Detect which cell encompasses the target text, then output its [X, Y] center coordinate. 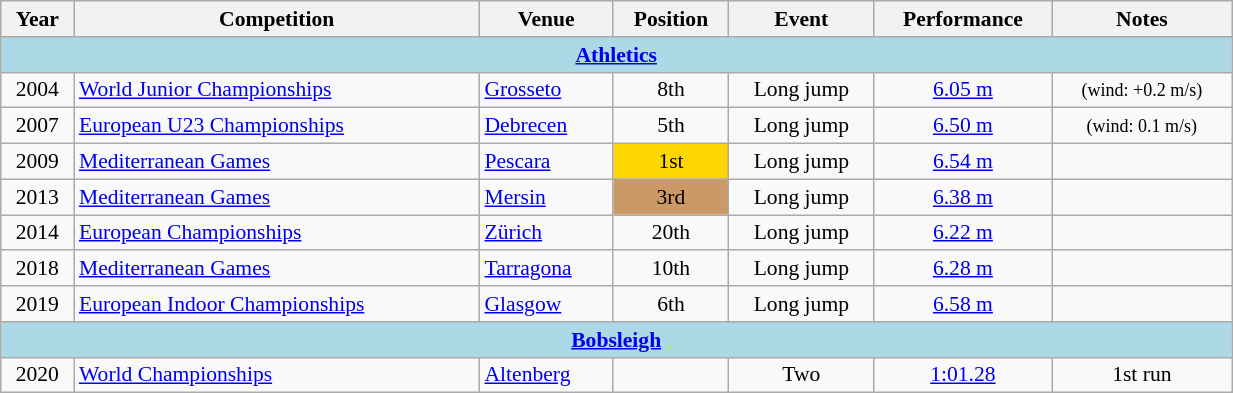
European U23 Championships [277, 126]
Performance [963, 19]
Grosseto [546, 90]
Bobsleigh [616, 340]
8th [671, 90]
Notes [1142, 19]
Event [802, 19]
Pescara [546, 162]
(wind: 0.1 m/s) [1142, 126]
Tarragona [546, 269]
Debrecen [546, 126]
6.54 m [963, 162]
6.22 m [963, 233]
6.38 m [963, 197]
Altenberg [546, 375]
20th [671, 233]
3rd [671, 197]
European Indoor Championships [277, 304]
Year [38, 19]
2018 [38, 269]
2009 [38, 162]
2014 [38, 233]
1st run [1142, 375]
6.50 m [963, 126]
Venue [546, 19]
2007 [38, 126]
Competition [277, 19]
6.58 m [963, 304]
2004 [38, 90]
6.28 m [963, 269]
5th [671, 126]
1st [671, 162]
Zürich [546, 233]
2013 [38, 197]
6.05 m [963, 90]
Glasgow [546, 304]
6th [671, 304]
1:01.28 [963, 375]
2020 [38, 375]
Mersin [546, 197]
10th [671, 269]
2019 [38, 304]
Position [671, 19]
World Championships [277, 375]
Two [802, 375]
European Championships [277, 233]
Athletics [616, 55]
(wind: +0.2 m/s) [1142, 90]
World Junior Championships [277, 90]
